Find where the given text appears and provide that cell's center as [x, y] coordinate. 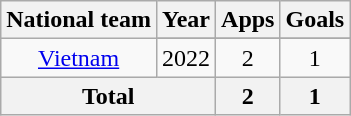
2022 [186, 58]
Year [186, 20]
Apps [248, 20]
Total [108, 96]
Vietnam [79, 58]
National team [79, 20]
Goals [315, 20]
